For the text-containing cell, return its midpoint in [X, Y] coordinate format. 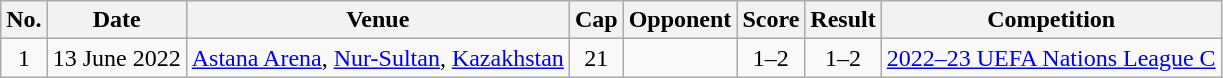
No. [24, 20]
Competition [1051, 20]
Cap [596, 20]
1 [24, 58]
2022–23 UEFA Nations League C [1051, 58]
13 June 2022 [116, 58]
Score [771, 20]
21 [596, 58]
Date [116, 20]
Opponent [680, 20]
Astana Arena, Nur-Sultan, Kazakhstan [378, 58]
Venue [378, 20]
Result [843, 20]
